Determine the [x, y] coordinate at the center of the cell enclosing the given text.  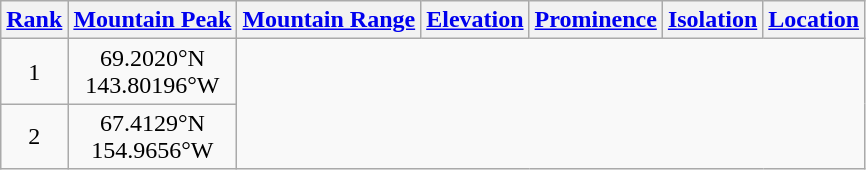
1 [34, 72]
Mountain Peak [152, 20]
Rank [34, 20]
Prominence [596, 20]
67.4129°N154.9656°W [152, 136]
Elevation [475, 20]
2 [34, 136]
Location [814, 20]
Mountain Range [329, 20]
69.2020°N143.80196°W [152, 72]
Isolation [712, 20]
